Provide the (X, Y) coordinate of the cell's center where the given text is located.  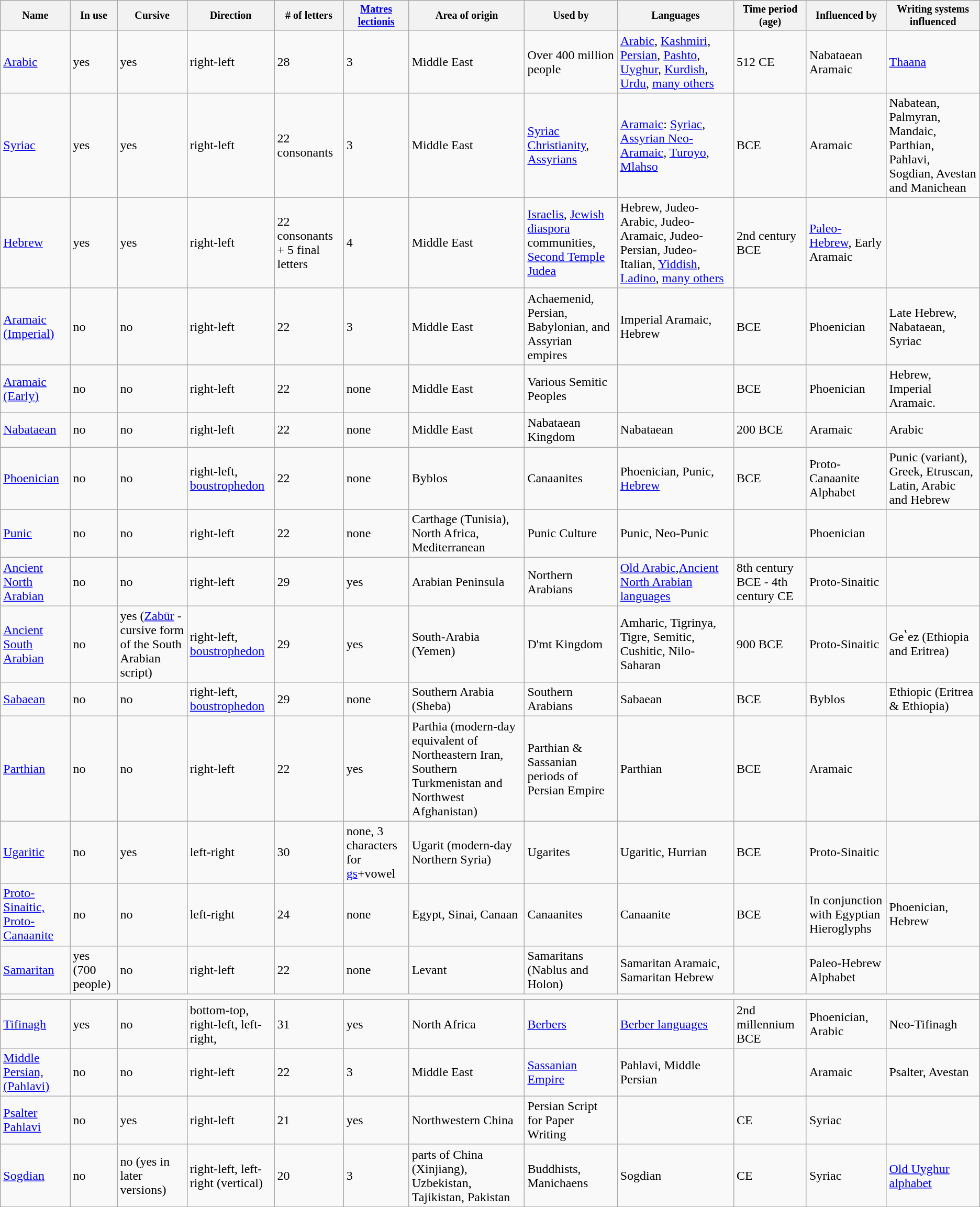
Canaanite (675, 914)
Ugarites (571, 852)
Israelis, Jewish diaspora communities, Second Temple Judea (571, 243)
Imperial Aramaic, Hebrew (675, 326)
Hebrew (36, 243)
Berber languages (675, 1024)
30 (309, 852)
Ugarit (modern-day Northern Syria) (467, 852)
Hebrew, Imperial Aramaic. (933, 389)
Tifinagh (36, 1024)
Aramaic: Syriac, Assyrian Neo-Aramaic, Turoyo, Mlahso (675, 145)
Egypt, Sinai, Canaan (467, 914)
Samaritan (36, 970)
24 (309, 914)
# of letters (309, 16)
Punic Culture (571, 534)
20 (309, 1175)
Used by (571, 16)
21 (309, 1120)
Old Uyghur alphabet (933, 1175)
200 BCE (771, 430)
Southern Arabia (Sheba) (467, 700)
Samaritan Aramaic, Samaritan Hebrew (675, 970)
Paleo-Hebrew Alphabet (846, 970)
Aramaic (Imperial) (36, 326)
Arabic, Kashmiri, Persian, Pashto, Uyghur, Kurdish, Urdu, many others (675, 62)
Direction (230, 16)
Arabian Peninsula (467, 582)
Punic (36, 534)
parts of China (Xinjiang), Uzbekistan, Tajikistan, Pakistan (467, 1175)
Paleo-Hebrew, Early Aramaic (846, 243)
Psalter Pahlavi (36, 1120)
Aramaic (Early) (36, 389)
none, 3 characters for gs+vowel (376, 852)
South-Arabia (Yemen) (467, 644)
8th century BCE - 4th century CE (771, 582)
Ethiopic (Eritrea & Ethiopia) (933, 700)
Nabatean, Palmyran, Mandaic, Parthian, Pahlavi, Sogdian, Avestan and Manichean (933, 145)
Carthage (Tunisia), North Africa, Mediterranean (467, 534)
900 BCE (771, 644)
yes (Zabūr - cursive form of the South Arabian script) (152, 644)
Phoenician, Arabic (846, 1024)
22 consonants + 5 final letters (309, 243)
Amharic, Tigrinya, Tigre, Semitic, Cushitic, Nilo-Saharan (675, 644)
right-left, left-right (vertical) (230, 1175)
22 consonants (309, 145)
2nd century BCE (771, 243)
28 (309, 62)
Influenced by (846, 16)
In use (94, 16)
Languages (675, 16)
Proto-Canaanite Alphabet (846, 479)
Geʽez (Ethiopia and Eritrea) (933, 644)
Pahlavi, Middle Persian (675, 1072)
North Africa (467, 1024)
Late Hebrew, Nabataean, Syriac (933, 326)
Northwestern China (467, 1120)
Time period (age) (771, 16)
Phoenician, Hebrew (933, 914)
yes (700 people) (94, 970)
Nabataean Kingdom (571, 430)
Writing systems influenced (933, 16)
Cursive (152, 16)
Over 400 million people (571, 62)
Neo-Tifinagh (933, 1024)
no (yes in later versions) (152, 1175)
Parthian & Sassanian periods of Persian Empire (571, 769)
Hebrew, Judeo-Arabic, Judeo-Aramaic, Judeo-Persian, Judeo-Italian, Yiddish, Ladino, many others (675, 243)
Matres lectionis (376, 16)
Ugaritic, Hurrian (675, 852)
Area of origin (467, 16)
D'mt Kingdom (571, 644)
Berbers (571, 1024)
bottom-top, right-left, left-right, (230, 1024)
Parthia (modern-day equivalent of Northeastern Iran, Southern Turkmenistan and Northwest Afghanistan) (467, 769)
Samaritans (Nablus and Holon) (571, 970)
Name (36, 16)
Sassanian Empire (571, 1072)
Punic (variant), Greek, Etruscan, Latin, Arabic and Hebrew (933, 479)
Northern Arabians (571, 582)
In conjunction with Egyptian Hieroglyphs (846, 914)
Southern Arabians (571, 700)
4 (376, 243)
Psalter, Avestan (933, 1072)
Middle Persian, (Pahlavi) (36, 1072)
Ancient North Arabian (36, 582)
31 (309, 1024)
Persian Script for Paper Writing (571, 1120)
Levant (467, 970)
Achaemenid, Persian, Babylonian, and Assyrian empires (571, 326)
2nd millennium BCE (771, 1024)
Ugaritic (36, 852)
Punic, Neo-Punic (675, 534)
Nabataean Aramaic (846, 62)
Phoenician, Punic, Hebrew (675, 479)
Syriac Christianity, Assyrians (571, 145)
Ancient South Arabian (36, 644)
Proto-Sinaitic, Proto-Canaanite (36, 914)
Various Semitic Peoples (571, 389)
Thaana (933, 62)
Old Arabic,Ancient North Arabian languages (675, 582)
512 CE (771, 62)
Buddhists, Manichaens (571, 1175)
